Determine the (X, Y) coordinate at the center of the cell enclosing the given text.  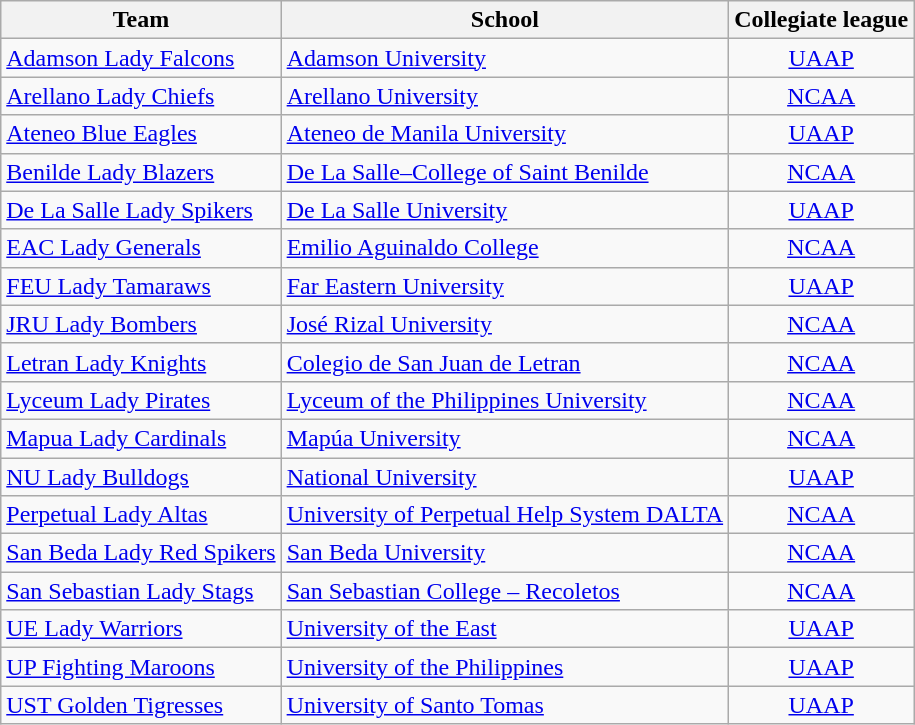
Arellano Lady Chiefs (141, 96)
Lyceum of the Philippines University (505, 400)
FEU Lady Tamaraws (141, 286)
De La Salle University (505, 210)
Ateneo de Manila University (505, 134)
San Sebastian College – Recoletos (505, 591)
Mapúa University (505, 438)
Emilio Aguinaldo College (505, 248)
Arellano University (505, 96)
School (505, 20)
Adamson Lady Falcons (141, 58)
Letran Lady Knights (141, 362)
Lyceum Lady Pirates (141, 400)
De La Salle–College of Saint Benilde (505, 172)
Mapua Lady Cardinals (141, 438)
San Sebastian Lady Stags (141, 591)
Colegio de San Juan de Letran (505, 362)
San Beda Lady Red Spikers (141, 553)
JRU Lady Bombers (141, 324)
José Rizal University (505, 324)
National University (505, 477)
Collegiate league (822, 20)
EAC Lady Generals (141, 248)
University of Perpetual Help System DALTA (505, 515)
UP Fighting Maroons (141, 667)
Far Eastern University (505, 286)
University of the East (505, 629)
San Beda University (505, 553)
Benilde Lady Blazers (141, 172)
Adamson University (505, 58)
University of the Philippines (505, 667)
Ateneo Blue Eagles (141, 134)
Team (141, 20)
Perpetual Lady Altas (141, 515)
UE Lady Warriors (141, 629)
UST Golden Tigresses (141, 705)
University of Santo Tomas (505, 705)
NU Lady Bulldogs (141, 477)
De La Salle Lady Spikers (141, 210)
